Pinpoint the cell where the given text exists, returning its (X, Y) midpoint coordinate. 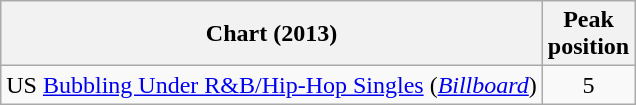
Chart (2013) (272, 34)
Peakposition (588, 34)
US Bubbling Under R&B/Hip-Hop Singles (Billboard) (272, 85)
5 (588, 85)
